Find where the given text appears and provide that cell's center as (x, y) coordinate. 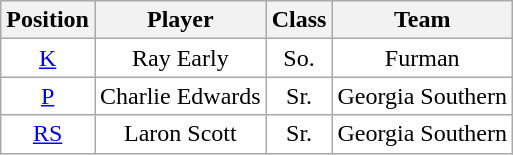
Charlie Edwards (180, 96)
Player (180, 20)
So. (299, 58)
Class (299, 20)
Furman (422, 58)
K (48, 58)
Ray Early (180, 58)
Position (48, 20)
P (48, 96)
Laron Scott (180, 134)
Team (422, 20)
RS (48, 134)
